Return the (x, y) coordinate for the center point of the cell that contains the specified text.  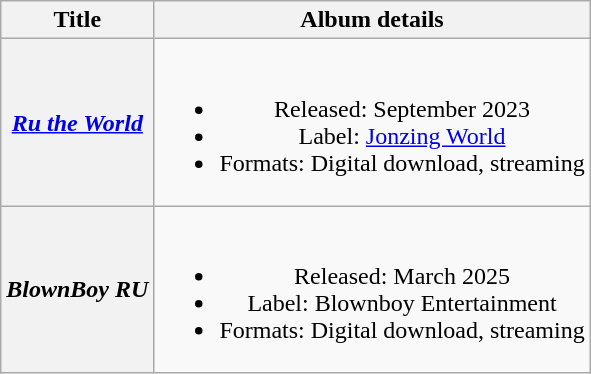
Ru the World (78, 122)
Title (78, 20)
Released: September 2023Label: Jonzing WorldFormats: Digital download, streaming (372, 122)
Released: March 2025Label: Blownboy EntertainmentFormats: Digital download, streaming (372, 290)
Album details (372, 20)
BlownBoy RU (78, 290)
